Extract the (X, Y) coordinate from the center of the cell holding the provided text.  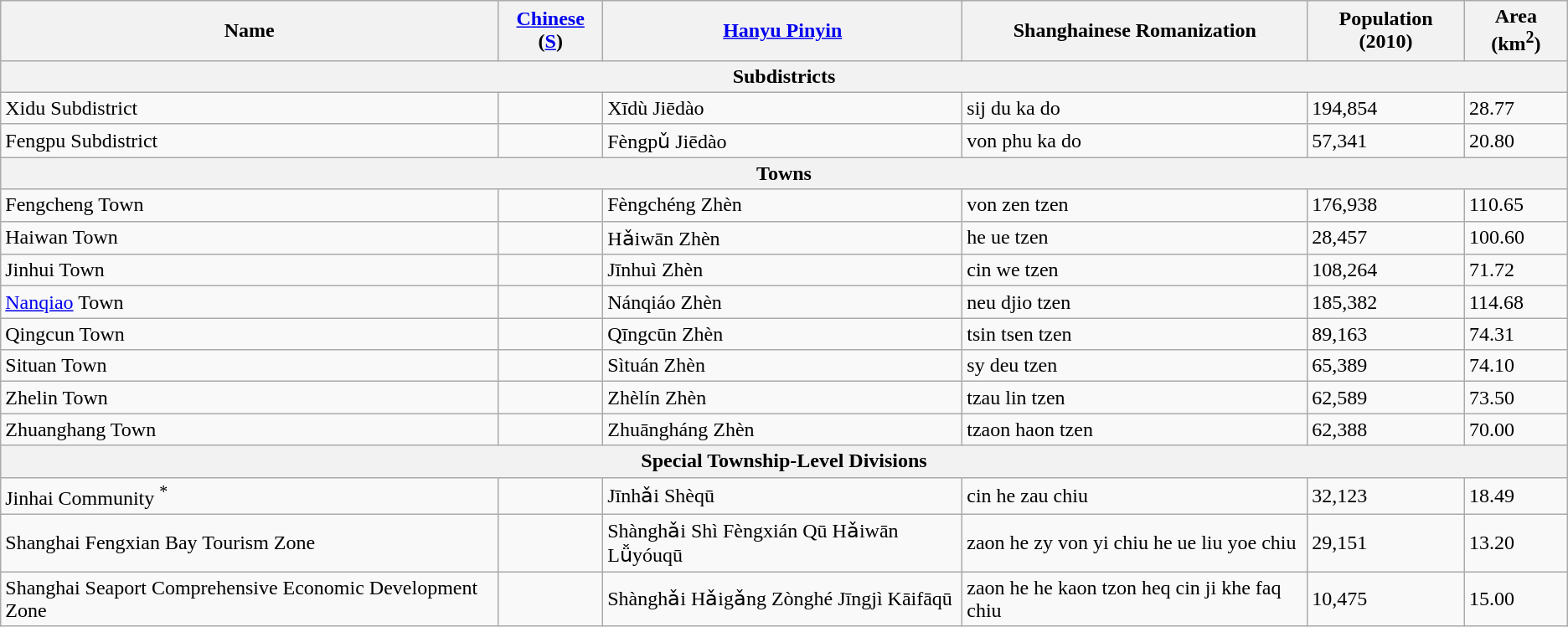
28,457 (1386, 238)
29,151 (1386, 543)
Qingcun Town (250, 334)
Situan Town (250, 366)
20.80 (1516, 141)
Zhuanghang Town (250, 429)
114.68 (1516, 302)
neu djio tzen (1135, 302)
89,163 (1386, 334)
Shànghǎi Hǎigǎng Zònghé Jīngjì Kāifāqū (782, 599)
zaon he zy von yi chiu he ue liu yoe chiu (1135, 543)
194,854 (1386, 108)
Zhuāngháng Zhèn (782, 429)
Nanqiao Town (250, 302)
Fèngpǔ Jiēdào (782, 141)
18.49 (1516, 496)
185,382 (1386, 302)
Zhèlín Zhèn (782, 398)
10,475 (1386, 599)
62,589 (1386, 398)
108,264 (1386, 270)
Jinhai Community * (250, 496)
176,938 (1386, 205)
Haiwan Town (250, 238)
13.20 (1516, 543)
Shanghai Fengxian Bay Tourism Zone (250, 543)
Special Township-Level Divisions (784, 461)
sy deu tzen (1135, 366)
Towns (784, 173)
Hanyu Pinyin (782, 31)
57,341 (1386, 141)
32,123 (1386, 496)
von zen tzen (1135, 205)
Population (2010) (1386, 31)
71.72 (1516, 270)
62,388 (1386, 429)
Zhelin Town (250, 398)
74.10 (1516, 366)
Jīnhuì Zhèn (782, 270)
110.65 (1516, 205)
tzau lin tzen (1135, 398)
Qīngcūn Zhèn (782, 334)
Jinhui Town (250, 270)
73.50 (1516, 398)
Subdistricts (784, 76)
cin we tzen (1135, 270)
Area (km2) (1516, 31)
28.77 (1516, 108)
Xīdù Jiēdào (782, 108)
Shanghai Seaport Comprehensive Economic Development Zone (250, 599)
cin he zau chiu (1135, 496)
Chinese (S) (551, 31)
von phu ka do (1135, 141)
Shanghainese Romanization (1135, 31)
tzaon haon tzen (1135, 429)
Fengcheng Town (250, 205)
15.00 (1516, 599)
74.31 (1516, 334)
zaon he he kaon tzon heq cin ji khe faq chiu (1135, 599)
Shànghǎi Shì Fèngxián Qū Hǎiwān Lǚyóuqū (782, 543)
tsin tsen tzen (1135, 334)
100.60 (1516, 238)
Fengpu Subdistrict (250, 141)
70.00 (1516, 429)
Xidu Subdistrict (250, 108)
Jīnhǎi Shèqū (782, 496)
sij du ka do (1135, 108)
Name (250, 31)
Fèngchéng Zhèn (782, 205)
Hǎiwān Zhèn (782, 238)
he ue tzen (1135, 238)
Sìtuán Zhèn (782, 366)
65,389 (1386, 366)
Nánqiáo Zhèn (782, 302)
